Locate the cell with the specified text and output its (x, y) center coordinate. 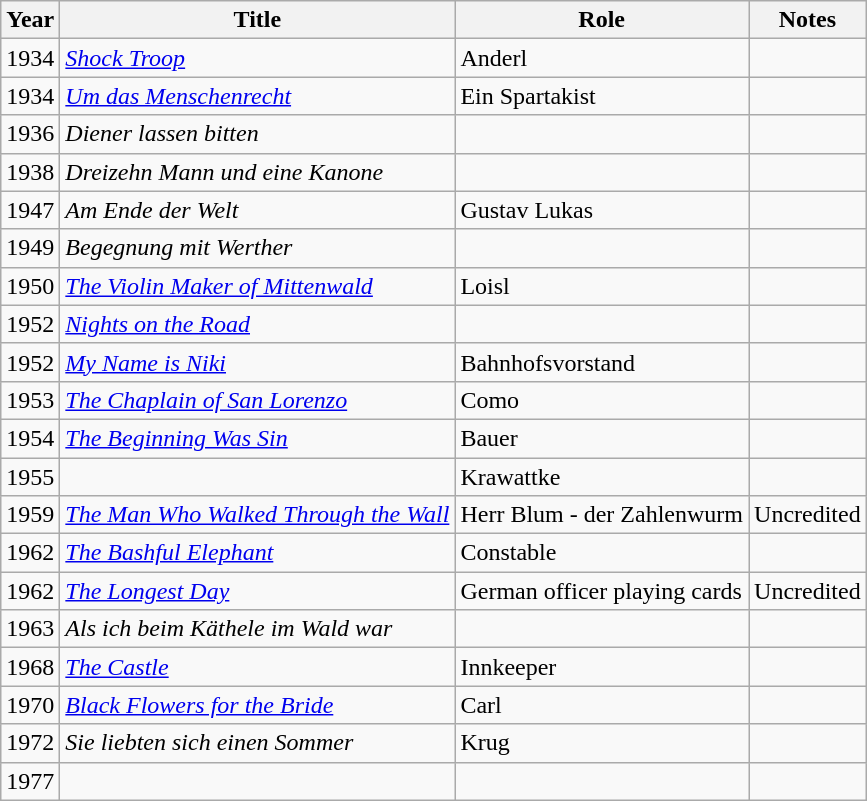
Black Flowers for the Bride (258, 705)
Bahnhofsvorstand (602, 362)
Ein Spartakist (602, 96)
1950 (30, 286)
Shock Troop (258, 58)
The Chaplain of San Lorenzo (258, 400)
Role (602, 20)
Innkeeper (602, 667)
Loisl (602, 286)
Year (30, 20)
1954 (30, 438)
1955 (30, 477)
1947 (30, 210)
Dreizehn Mann und eine Kanone (258, 172)
Como (602, 400)
Krawattke (602, 477)
Nights on the Road (258, 324)
German officer playing cards (602, 591)
1972 (30, 743)
Herr Blum - der Zahlenwurm (602, 515)
Carl (602, 705)
The Bashful Elephant (258, 553)
The Beginning Was Sin (258, 438)
Notes (808, 20)
My Name is Niki (258, 362)
Begegnung mit Werther (258, 248)
1963 (30, 629)
1959 (30, 515)
1936 (30, 134)
Krug (602, 743)
1977 (30, 781)
The Violin Maker of Mittenwald (258, 286)
Anderl (602, 58)
1938 (30, 172)
The Longest Day (258, 591)
The Castle (258, 667)
Bauer (602, 438)
Sie liebten sich einen Sommer (258, 743)
Constable (602, 553)
Um das Menschenrecht (258, 96)
1968 (30, 667)
The Man Who Walked Through the Wall (258, 515)
1970 (30, 705)
Am Ende der Welt (258, 210)
Gustav Lukas (602, 210)
Title (258, 20)
Als ich beim Käthele im Wald war (258, 629)
1949 (30, 248)
Diener lassen bitten (258, 134)
1953 (30, 400)
